Find where the given text appears and provide that cell's center as (X, Y) coordinate. 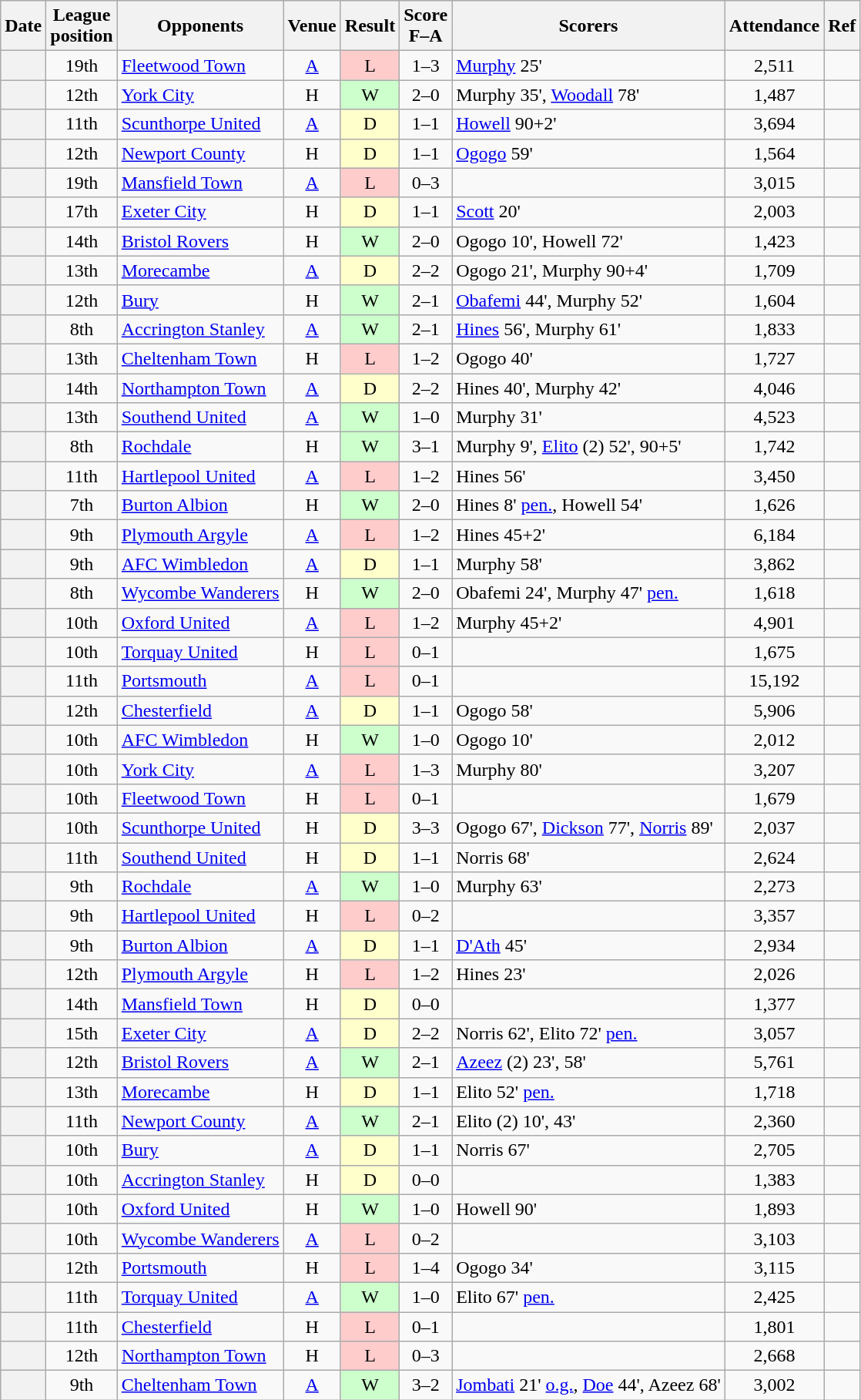
Murphy 35', Woodall 78' (588, 95)
Scorers (588, 26)
Norris 68' (588, 858)
Ogogo 34' (588, 1267)
1,709 (774, 270)
1,423 (774, 241)
2,705 (774, 1150)
3–2 (426, 1385)
Ogogo 58' (588, 710)
3,002 (774, 1385)
Hines 56' (588, 476)
Murphy 58' (588, 564)
7th (82, 505)
15,192 (774, 681)
Date (23, 26)
Ogogo 59' (588, 153)
2,026 (774, 975)
3,115 (774, 1267)
3–1 (426, 447)
1,675 (774, 652)
1,383 (774, 1180)
3,450 (774, 476)
Ogogo 10' (588, 740)
1,742 (774, 447)
Jombati 21' o.g., Doe 44', Azeez 68' (588, 1385)
2,668 (774, 1356)
3,103 (774, 1238)
2,511 (774, 65)
1,893 (774, 1209)
Murphy 9', Elito (2) 52', 90+5' (588, 447)
1,727 (774, 358)
1–4 (426, 1267)
Elito 67' pen. (588, 1297)
2,425 (774, 1297)
Attendance (774, 26)
Ogogo 21', Murphy 90+4' (588, 270)
1,487 (774, 95)
3,862 (774, 564)
2,003 (774, 212)
1,564 (774, 153)
Obafemi 44', Murphy 52' (588, 300)
1,801 (774, 1326)
Result (370, 26)
3,694 (774, 124)
2,360 (774, 1121)
Murphy 63' (588, 887)
Ref (843, 26)
3,057 (774, 1033)
3,015 (774, 183)
Venue (312, 26)
15th (82, 1033)
Murphy 45+2' (588, 623)
Hines 8' pen., Howell 54' (588, 505)
4,046 (774, 388)
Murphy 31' (588, 418)
2,012 (774, 740)
1,679 (774, 798)
Howell 90' (588, 1209)
1,618 (774, 593)
Howell 90+2' (588, 124)
Hines 45+2' (588, 535)
Leagueposition (82, 26)
Murphy 25' (588, 65)
1,626 (774, 505)
1,377 (774, 1004)
3,207 (774, 769)
Hines 23' (588, 975)
1,718 (774, 1092)
1,833 (774, 329)
1,604 (774, 300)
2,934 (774, 945)
Ogogo 67', Dickson 77', Norris 89' (588, 828)
Hines 40', Murphy 42' (588, 388)
17th (82, 212)
D'Ath 45' (588, 945)
3–3 (426, 828)
Murphy 80' (588, 769)
ScoreF–A (426, 26)
4,901 (774, 623)
2,037 (774, 828)
Obafemi 24', Murphy 47' pen. (588, 593)
5,761 (774, 1063)
Elito (2) 10', 43' (588, 1121)
Opponents (200, 26)
Ogogo 10', Howell 72' (588, 241)
Norris 67' (588, 1150)
5,906 (774, 710)
Hines 56', Murphy 61' (588, 329)
Ogogo 40' (588, 358)
6,184 (774, 535)
Azeez (2) 23', 58' (588, 1063)
Elito 52' pen. (588, 1092)
Norris 62', Elito 72' pen. (588, 1033)
4,523 (774, 418)
Scott 20' (588, 212)
3,357 (774, 916)
2,624 (774, 858)
2,273 (774, 887)
